Detect which cell encompasses the target text, then output its (X, Y) center coordinate. 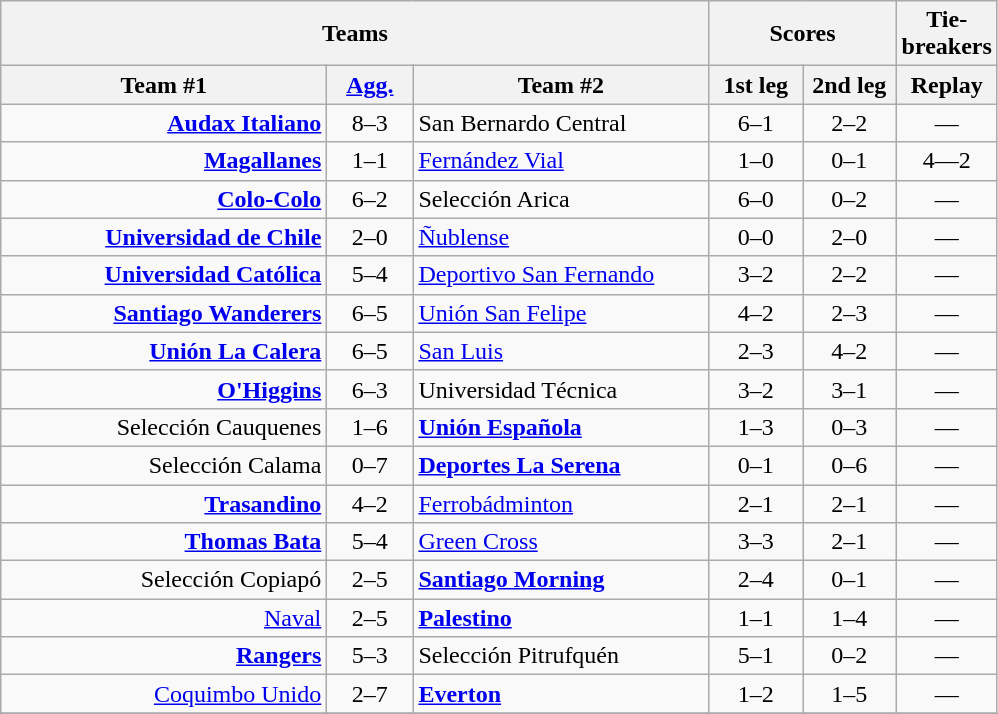
3–3 (756, 542)
Selección Pitrufquén (561, 656)
Ñublense (561, 237)
Thomas Bata (164, 542)
Unión Española (561, 427)
Replay (946, 85)
Unión La Calera (164, 351)
1–4 (849, 618)
Universidad Católica (164, 275)
5–1 (756, 656)
Team #2 (561, 85)
Universidad Técnica (561, 389)
Team #1 (164, 85)
2–4 (756, 580)
Selección Arica (561, 199)
5–3 (370, 656)
Selección Cauquenes (164, 427)
0–3 (849, 427)
Unión San Felipe (561, 313)
O'Higgins (164, 389)
Rangers (164, 656)
1st leg (756, 85)
0–0 (756, 237)
4—2 (946, 161)
6–3 (370, 389)
Santiago Morning (561, 580)
1–3 (756, 427)
2nd leg (849, 85)
Ferrobádminton (561, 503)
Naval (164, 618)
Agg. (370, 85)
8–3 (370, 123)
Selección Copiapó (164, 580)
San Bernardo Central (561, 123)
Green Cross (561, 542)
0–6 (849, 465)
Deportivo San Fernando (561, 275)
Colo-Colo (164, 199)
Scores (802, 34)
Selección Calama (164, 465)
Trasandino (164, 503)
1–0 (756, 161)
2–7 (370, 694)
Deportes La Serena (561, 465)
Coquimbo Unido (164, 694)
1–5 (849, 694)
6–0 (756, 199)
Universidad de Chile (164, 237)
3–1 (849, 389)
6–2 (370, 199)
Palestino (561, 618)
Santiago Wanderers (164, 313)
San Luis (561, 351)
1–2 (756, 694)
0–7 (370, 465)
1–6 (370, 427)
6–1 (756, 123)
Tie-breakers (946, 34)
Fernández Vial (561, 161)
Audax Italiano (164, 123)
Magallanes (164, 161)
Everton (561, 694)
Teams (355, 34)
